Extract the (x, y) coordinate from the center of the cell holding the provided text.  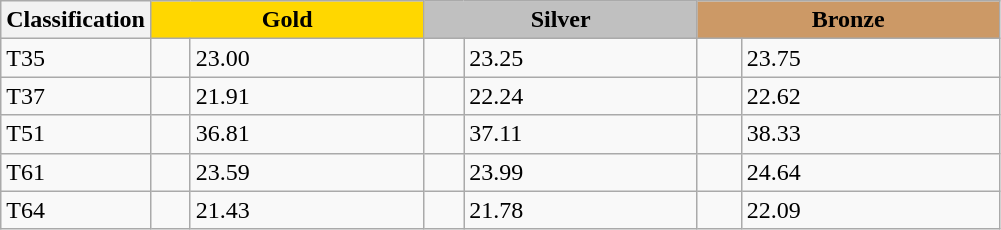
23.00 (307, 58)
22.62 (870, 96)
24.64 (870, 172)
23.25 (581, 58)
23.59 (307, 172)
T37 (76, 96)
Silver (560, 20)
21.78 (581, 210)
21.43 (307, 210)
38.33 (870, 134)
23.99 (581, 172)
22.24 (581, 96)
T61 (76, 172)
Bronze (848, 20)
T64 (76, 210)
Classification (76, 20)
Gold (286, 20)
22.09 (870, 210)
23.75 (870, 58)
T51 (76, 134)
37.11 (581, 134)
21.91 (307, 96)
36.81 (307, 134)
T35 (76, 58)
